Capture the cell that displays the provided text and extract its [x, y] central coordinate. 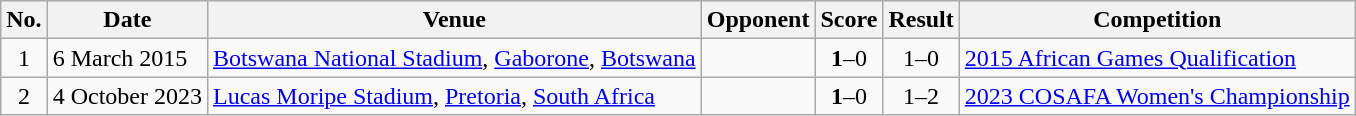
2023 COSAFA Women's Championship [1157, 96]
1 [24, 58]
2015 African Games Qualification [1157, 58]
Venue [455, 20]
Result [921, 20]
4 October 2023 [127, 96]
Date [127, 20]
Botswana National Stadium, Gaborone, Botswana [455, 58]
No. [24, 20]
Score [849, 20]
Lucas Moripe Stadium, Pretoria, South Africa [455, 96]
1–2 [921, 96]
Opponent [758, 20]
Competition [1157, 20]
2 [24, 96]
6 March 2015 [127, 58]
